Extract the (x, y) coordinate from the center of the cell holding the provided text.  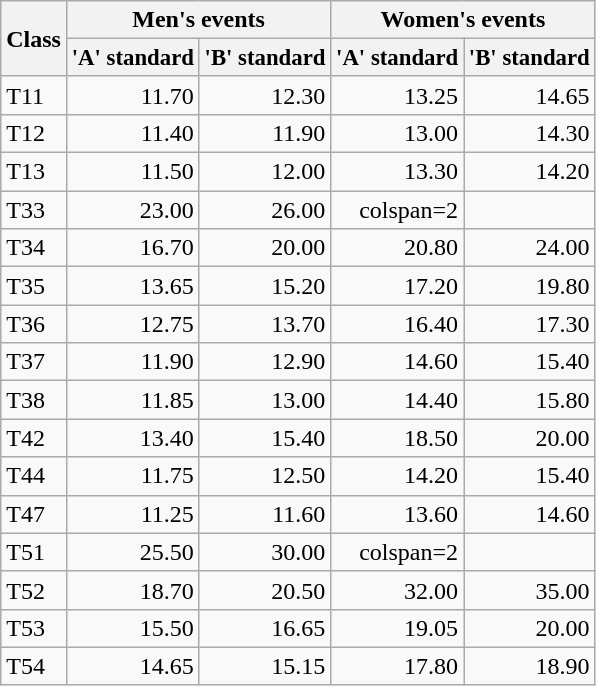
T33 (34, 210)
11.70 (132, 95)
13.30 (398, 172)
12.50 (265, 476)
T54 (34, 666)
20.80 (398, 248)
11.25 (132, 514)
T51 (34, 552)
19.05 (398, 628)
11.50 (132, 172)
T38 (34, 400)
12.75 (132, 324)
16.70 (132, 248)
32.00 (398, 590)
35.00 (530, 590)
T44 (34, 476)
13.70 (265, 324)
Class (34, 39)
13.40 (132, 438)
T13 (34, 172)
17.30 (530, 324)
T12 (34, 133)
15.20 (265, 286)
20.50 (265, 590)
15.80 (530, 400)
T11 (34, 95)
11.60 (265, 514)
T36 (34, 324)
15.50 (132, 628)
12.90 (265, 362)
23.00 (132, 210)
14.30 (530, 133)
26.00 (265, 210)
T52 (34, 590)
11.75 (132, 476)
19.80 (530, 286)
T42 (34, 438)
12.30 (265, 95)
24.00 (530, 248)
T53 (34, 628)
T35 (34, 286)
Women's events (463, 20)
13.25 (398, 95)
18.90 (530, 666)
25.50 (132, 552)
16.65 (265, 628)
13.65 (132, 286)
17.20 (398, 286)
18.50 (398, 438)
T47 (34, 514)
14.40 (398, 400)
12.00 (265, 172)
11.40 (132, 133)
15.15 (265, 666)
18.70 (132, 590)
11.85 (132, 400)
30.00 (265, 552)
13.60 (398, 514)
T34 (34, 248)
Men's events (198, 20)
17.80 (398, 666)
T37 (34, 362)
16.40 (398, 324)
